Return the (X, Y) coordinate for the center point of the cell that contains the specified text.  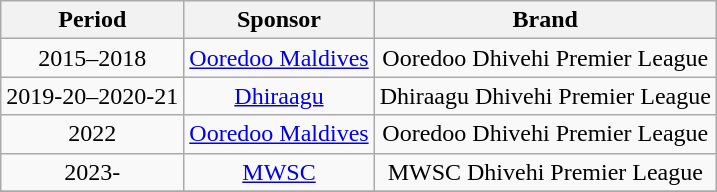
2019-20–2020-21 (92, 96)
2015–2018 (92, 58)
2023- (92, 172)
Period (92, 20)
2022 (92, 134)
Dhiraagu Dhivehi Premier League (545, 96)
MWSC Dhivehi Premier League (545, 172)
Brand (545, 20)
Dhiraagu (279, 96)
Sponsor (279, 20)
MWSC (279, 172)
